Return the (x, y) coordinate for the center point of the cell that contains the specified text.  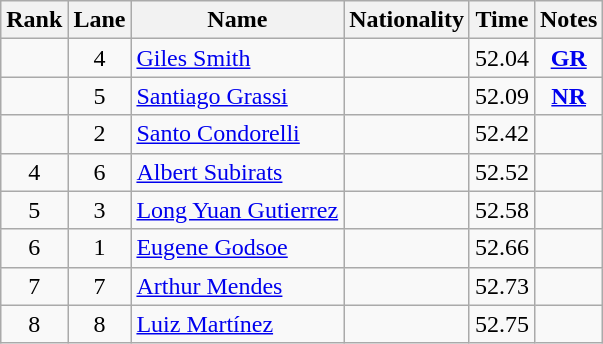
52.42 (502, 134)
Long Yuan Gutierrez (238, 210)
GR (568, 58)
Rank (34, 20)
52.52 (502, 172)
Santo Condorelli (238, 134)
Lane (100, 20)
1 (100, 248)
Giles Smith (238, 58)
Santiago Grassi (238, 96)
52.75 (502, 324)
52.66 (502, 248)
NR (568, 96)
Notes (568, 20)
Luiz Martínez (238, 324)
Albert Subirats (238, 172)
Nationality (407, 20)
2 (100, 134)
Eugene Godsoe (238, 248)
52.58 (502, 210)
Time (502, 20)
3 (100, 210)
52.09 (502, 96)
Name (238, 20)
52.73 (502, 286)
Arthur Mendes (238, 286)
52.04 (502, 58)
